Capture the cell that displays the provided text and extract its [X, Y] central coordinate. 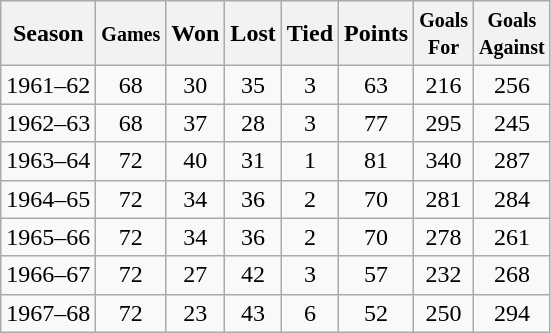
1965–66 [48, 237]
6 [310, 313]
23 [196, 313]
250 [444, 313]
Games [131, 34]
281 [444, 199]
57 [376, 275]
63 [376, 85]
278 [444, 237]
27 [196, 275]
Lost [253, 34]
37 [196, 123]
Season [48, 34]
28 [253, 123]
232 [444, 275]
52 [376, 313]
261 [512, 237]
Points [376, 34]
216 [444, 85]
1961–62 [48, 85]
268 [512, 275]
1967–68 [48, 313]
81 [376, 161]
294 [512, 313]
287 [512, 161]
43 [253, 313]
GoalsFor [444, 34]
1962–63 [48, 123]
1 [310, 161]
295 [444, 123]
1964–65 [48, 199]
35 [253, 85]
GoalsAgainst [512, 34]
256 [512, 85]
42 [253, 275]
1966–67 [48, 275]
30 [196, 85]
340 [444, 161]
77 [376, 123]
1963–64 [48, 161]
Tied [310, 34]
284 [512, 199]
40 [196, 161]
245 [512, 123]
31 [253, 161]
Won [196, 34]
